Output the (X, Y) coordinate of the center of the cell containing the given text.  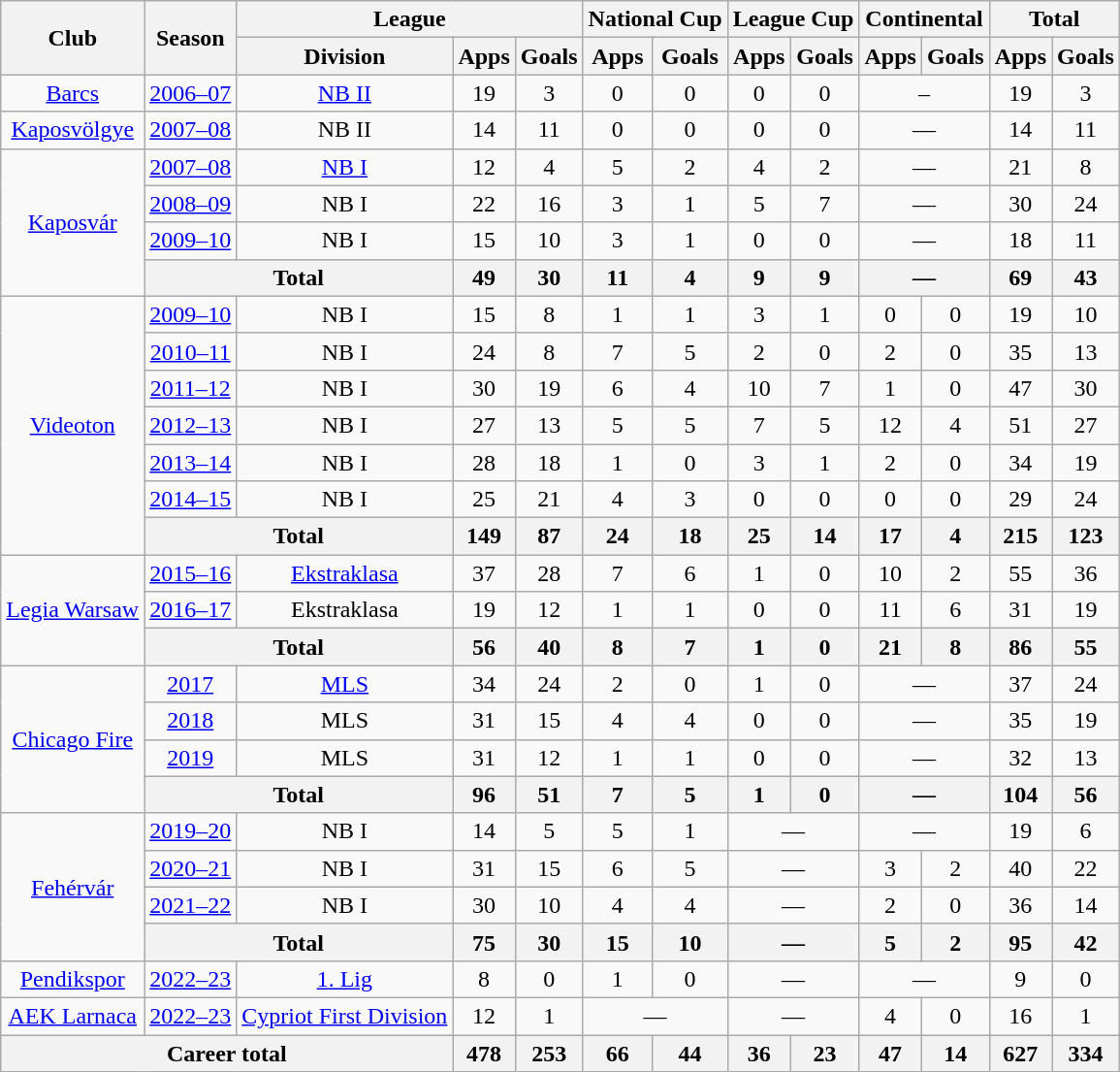
2014–15 (190, 500)
2019 (190, 758)
215 (1020, 536)
478 (484, 1053)
National Cup (656, 19)
87 (549, 536)
23 (824, 1053)
2020–21 (190, 868)
69 (1020, 277)
Club (73, 38)
League Cup (793, 19)
42 (1086, 942)
2008–09 (190, 204)
2010–11 (190, 351)
2012–13 (190, 425)
2018 (190, 721)
Videoton (73, 425)
2019–20 (190, 831)
95 (1020, 942)
Division (345, 56)
Cypriot First Division (345, 1016)
29 (1020, 500)
96 (484, 795)
2016–17 (190, 610)
43 (1086, 277)
Kaposvölgye (73, 130)
Season (190, 38)
Chicago Fire (73, 739)
2006–07 (190, 93)
44 (690, 1053)
1. Lig (345, 979)
123 (1086, 536)
2015–16 (190, 573)
Pendikspor (73, 979)
2011–12 (190, 388)
Continental (924, 19)
– (924, 93)
2021–22 (190, 905)
334 (1086, 1053)
Legia Warsaw (73, 610)
32 (1020, 758)
Fehérvár (73, 887)
League (409, 19)
49 (484, 277)
Barcs (73, 93)
253 (549, 1053)
2017 (190, 684)
AEK Larnaca (73, 1016)
86 (1020, 647)
17 (890, 536)
66 (618, 1053)
2013–14 (190, 463)
Career total (227, 1053)
627 (1020, 1053)
149 (484, 536)
104 (1020, 795)
75 (484, 942)
Kaposvár (73, 222)
